Determine the (X, Y) coordinate at the center of the cell enclosing the given text.  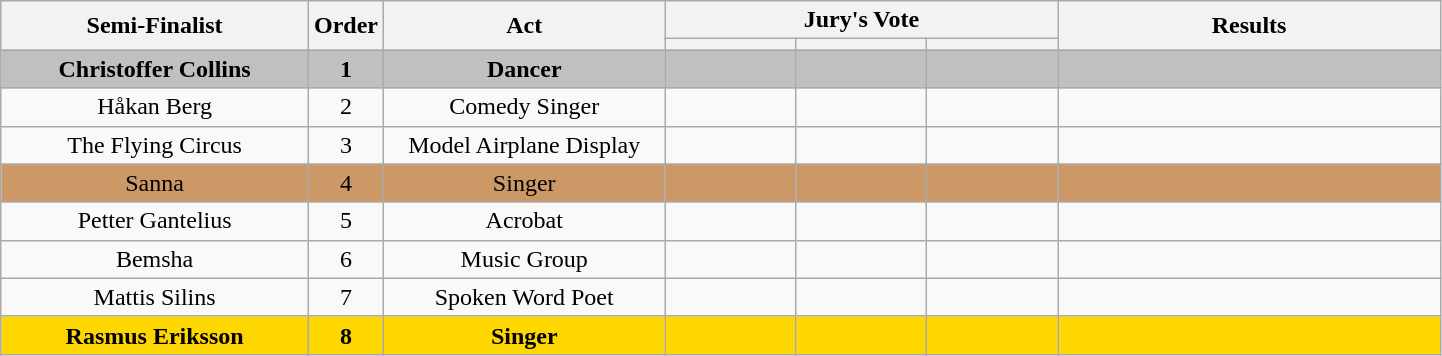
3 (346, 145)
Håkan Berg (155, 107)
The Flying Circus (155, 145)
Mattis Silins (155, 297)
Bemsha (155, 259)
4 (346, 183)
Results (1249, 26)
8 (346, 335)
Rasmus Eriksson (155, 335)
6 (346, 259)
Acrobat (524, 221)
Semi-Finalist (155, 26)
Sanna (155, 183)
2 (346, 107)
Music Group (524, 259)
1 (346, 69)
Christoffer Collins (155, 69)
7 (346, 297)
Spoken Word Poet (524, 297)
Comedy Singer (524, 107)
Dancer (524, 69)
5 (346, 221)
Act (524, 26)
Jury's Vote (862, 20)
Petter Gantelius (155, 221)
Model Airplane Display (524, 145)
Order (346, 26)
